Identify which cell holds the provided text, then report its (X, Y) central coordinate. 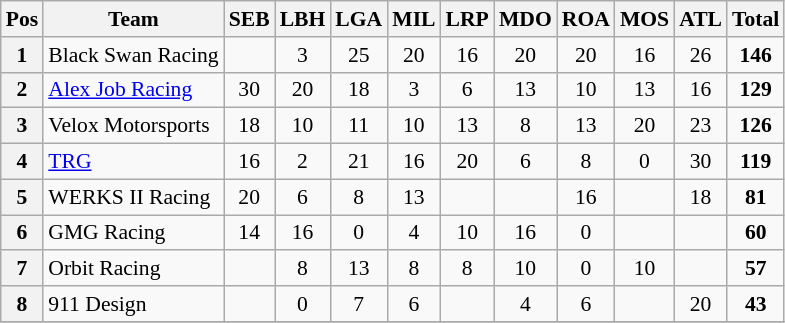
GMG Racing (133, 233)
TRG (133, 162)
26 (700, 55)
SEB (250, 19)
Velox Motorsports (133, 126)
LBH (303, 19)
Team (133, 19)
25 (358, 55)
43 (756, 304)
911 Design (133, 304)
23 (700, 126)
57 (756, 269)
LGA (358, 19)
21 (358, 162)
Alex Job Racing (133, 90)
MIL (414, 19)
146 (756, 55)
Black Swan Racing (133, 55)
ROA (586, 19)
Orbit Racing (133, 269)
14 (250, 233)
119 (756, 162)
Pos (22, 19)
126 (756, 126)
Total (756, 19)
11 (358, 126)
LRP (468, 19)
5 (22, 197)
129 (756, 90)
81 (756, 197)
MDO (526, 19)
ATL (700, 19)
1 (22, 55)
MOS (644, 19)
60 (756, 233)
WERKS II Racing (133, 197)
